Output the (x, y) coordinate of the center of the cell containing the given text.  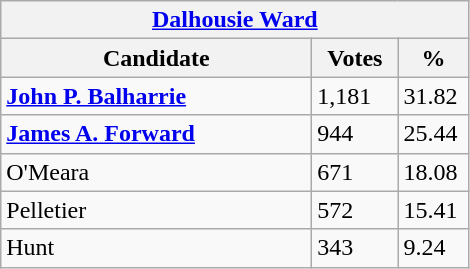
572 (355, 210)
% (434, 58)
Hunt (156, 248)
Pelletier (156, 210)
31.82 (434, 96)
671 (355, 172)
343 (355, 248)
James A. Forward (156, 134)
9.24 (434, 248)
15.41 (434, 210)
25.44 (434, 134)
Candidate (156, 58)
18.08 (434, 172)
John P. Balharrie (156, 96)
O'Meara (156, 172)
Votes (355, 58)
944 (355, 134)
Dalhousie Ward (235, 20)
1,181 (355, 96)
